Detect which cell encompasses the target text, then output its (x, y) center coordinate. 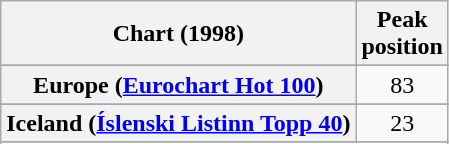
83 (402, 85)
Chart (1998) (178, 34)
23 (402, 123)
Peakposition (402, 34)
Iceland (Íslenski Listinn Topp 40) (178, 123)
Europe (Eurochart Hot 100) (178, 85)
